Detect which cell encompasses the target text, then output its [X, Y] center coordinate. 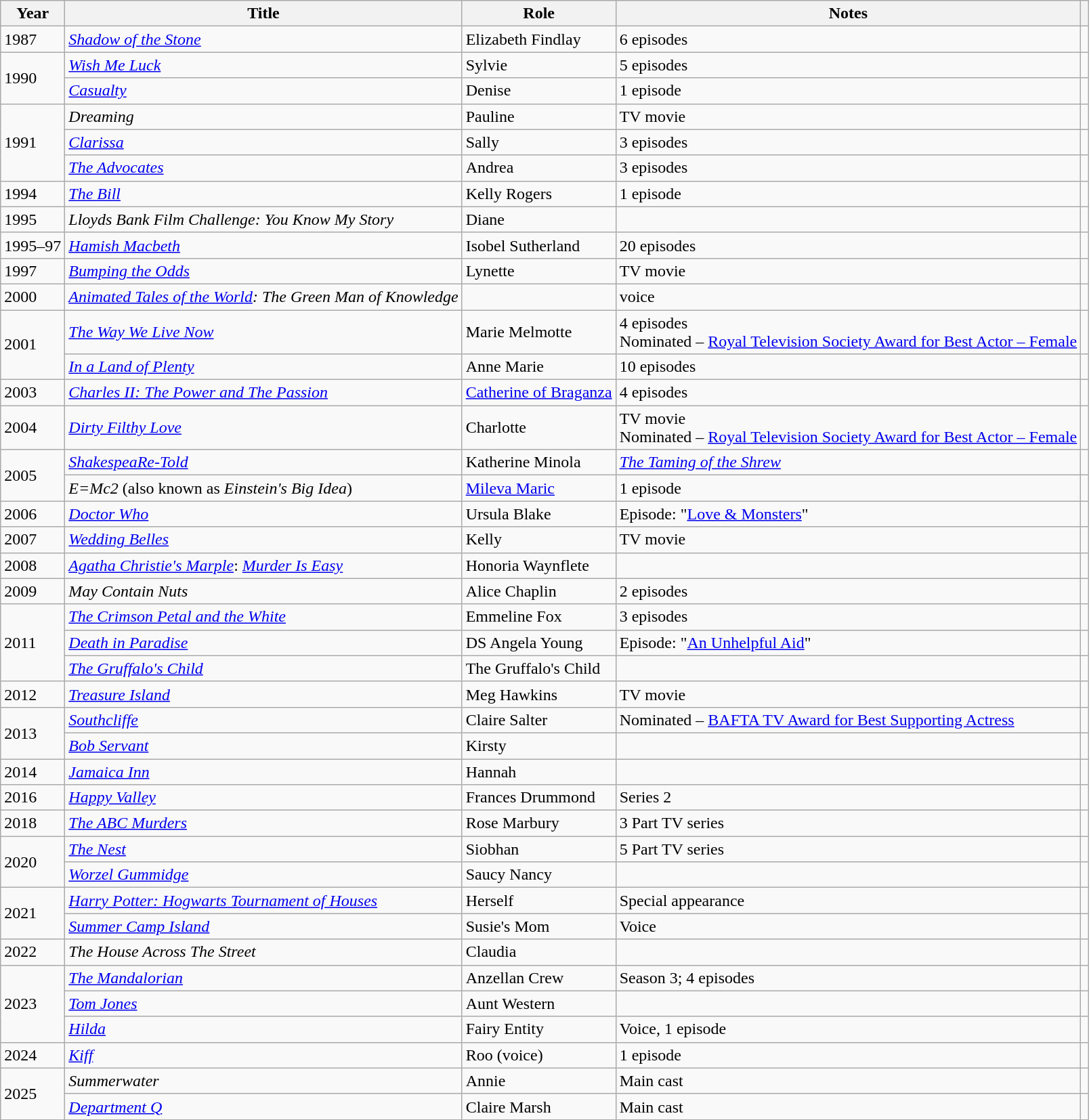
2000 [33, 297]
In a Land of Plenty [263, 367]
2018 [33, 823]
Claudia [539, 952]
The Bill [263, 194]
Wedding Belles [263, 540]
Special appearance [848, 901]
Elizabeth Findlay [539, 39]
TV movieNominated – Royal Television Society Award for Best Actor – Female [848, 428]
The Nest [263, 849]
Summerwater [263, 1081]
20 episodes [848, 245]
The Advocates [263, 168]
2024 [33, 1055]
Nominated – BAFTA TV Award for Best Supporting Actress [848, 720]
1987 [33, 39]
1991 [33, 142]
The Taming of the Shrew [848, 462]
2016 [33, 798]
2008 [33, 565]
Katherine Minola [539, 462]
Susie's Mom [539, 926]
Kiff [263, 1055]
4 episodesNominated – Royal Television Society Award for Best Actor – Female [848, 332]
Series 2 [848, 798]
Doctor Who [263, 514]
Anne Marie [539, 367]
Treasure Island [263, 694]
Episode: "An Unhelpful Aid" [848, 643]
Charles II: The Power and The Passion [263, 393]
2020 [33, 862]
10 episodes [848, 367]
Meg Hawkins [539, 694]
Pauline [539, 116]
2 episodes [848, 591]
Ursula Blake [539, 514]
5 Part TV series [848, 849]
Saucy Nancy [539, 875]
5 episodes [848, 65]
Harry Potter: Hogwarts Tournament of Houses [263, 901]
Rose Marbury [539, 823]
Emmeline Fox [539, 617]
1995–97 [33, 245]
2023 [33, 1004]
Marie Melmotte [539, 332]
Hamish Macbeth [263, 245]
2004 [33, 428]
voice [848, 297]
Casualty [263, 91]
Denise [539, 91]
Tom Jones [263, 1004]
Happy Valley [263, 798]
Dirty Filthy Love [263, 428]
1997 [33, 271]
6 episodes [848, 39]
Jamaica Inn [263, 771]
Kelly [539, 540]
The Crimson Petal and the White [263, 617]
Lloyds Bank Film Challenge: You Know My Story [263, 219]
Siobhan [539, 849]
Sally [539, 142]
2022 [33, 952]
Kelly Rogers [539, 194]
Annie [539, 1081]
Herself [539, 901]
Worzel Gummidge [263, 875]
1995 [33, 219]
Wish Me Luck [263, 65]
The ABC Murders [263, 823]
Role [539, 14]
2025 [33, 1094]
Bumping the Odds [263, 271]
Sylvie [539, 65]
Hilda [263, 1029]
Episode: "Love & Monsters" [848, 514]
May Contain Nuts [263, 591]
Lynette [539, 271]
Claire Salter [539, 720]
Animated Tales of the World: The Green Man of Knowledge [263, 297]
The House Across The Street [263, 952]
Bob Servant [263, 746]
Summer Camp Island [263, 926]
2006 [33, 514]
Dreaming [263, 116]
2005 [33, 475]
1994 [33, 194]
2007 [33, 540]
Claire Marsh [539, 1106]
4 episodes [848, 393]
The Mandalorian [263, 978]
Andrea [539, 168]
The Way We Live Now [263, 332]
Voice, 1 episode [848, 1029]
3 Part TV series [848, 823]
E=Mc2 (also known as Einstein's Big Idea) [263, 488]
Diane [539, 219]
Fairy Entity [539, 1029]
Season 3; 4 episodes [848, 978]
2009 [33, 591]
Notes [848, 14]
Southcliffe [263, 720]
Anzellan Crew [539, 978]
Isobel Sutherland [539, 245]
Voice [848, 926]
Aunt Western [539, 1004]
Mileva Maric [539, 488]
Alice Chaplin [539, 591]
Department Q [263, 1106]
Catherine of Braganza [539, 393]
2001 [33, 345]
Shadow of the Stone [263, 39]
Charlotte [539, 428]
Title [263, 14]
Year [33, 14]
2014 [33, 771]
Roo (voice) [539, 1055]
Agatha Christie's Marple: Murder Is Easy [263, 565]
2013 [33, 733]
Clarissa [263, 142]
Kirsty [539, 746]
2021 [33, 913]
1990 [33, 78]
Hannah [539, 771]
2012 [33, 694]
DS Angela Young [539, 643]
2003 [33, 393]
Death in Paradise [263, 643]
ShakespeaRe-Told [263, 462]
Frances Drummond [539, 798]
2011 [33, 643]
Honoria Waynflete [539, 565]
